From the cell containing the given text, extract its center point as (x, y) coordinate. 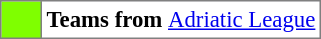
Teams from Adriatic League (180, 20)
